Provide the [x, y] coordinate of the cell's center where the given text is located.  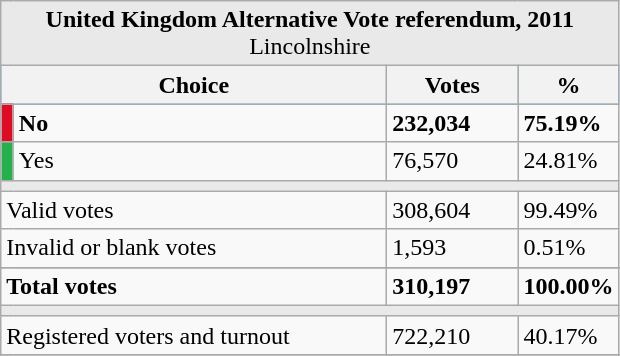
Registered voters and turnout [194, 335]
310,197 [452, 286]
% [568, 85]
Votes [452, 85]
0.51% [568, 248]
Valid votes [194, 210]
1,593 [452, 248]
Choice [194, 85]
40.17% [568, 335]
24.81% [568, 161]
308,604 [452, 210]
United Kingdom Alternative Vote referendum, 2011Lincolnshire [310, 34]
99.49% [568, 210]
No [200, 123]
Yes [200, 161]
232,034 [452, 123]
Total votes [194, 286]
100.00% [568, 286]
722,210 [452, 335]
75.19% [568, 123]
76,570 [452, 161]
Invalid or blank votes [194, 248]
